Search for the cell housing the specified text and yield its (X, Y) center coordinate. 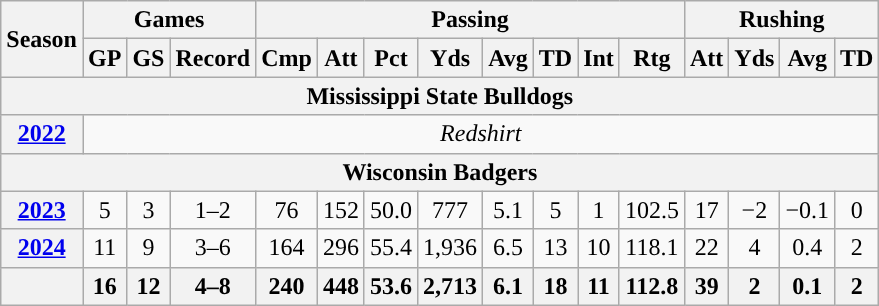
Mississippi State Bulldogs (440, 96)
Rushing (782, 20)
17 (706, 210)
2023 (42, 210)
12 (148, 286)
0 (857, 210)
1,936 (450, 248)
2022 (42, 134)
22 (706, 248)
10 (599, 248)
240 (287, 286)
3–6 (213, 248)
9 (148, 248)
4–8 (213, 286)
448 (340, 286)
6.5 (508, 248)
118.1 (652, 248)
Games (168, 20)
102.5 (652, 210)
0.4 (808, 248)
39 (706, 286)
GP (104, 58)
Wisconsin Badgers (440, 172)
296 (340, 248)
Season (42, 39)
Pct (390, 58)
1 (599, 210)
Cmp (287, 58)
0.1 (808, 286)
76 (287, 210)
53.6 (390, 286)
GS (148, 58)
112.8 (652, 286)
4 (754, 248)
Int (599, 58)
2024 (42, 248)
50.0 (390, 210)
Redshirt (480, 134)
16 (104, 286)
152 (340, 210)
6.1 (508, 286)
−2 (754, 210)
1–2 (213, 210)
−0.1 (808, 210)
5.1 (508, 210)
2,713 (450, 286)
3 (148, 210)
13 (555, 248)
18 (555, 286)
777 (450, 210)
Record (213, 58)
Rtg (652, 58)
55.4 (390, 248)
164 (287, 248)
Passing (470, 20)
